Find where the given text appears and provide that cell's center as (x, y) coordinate. 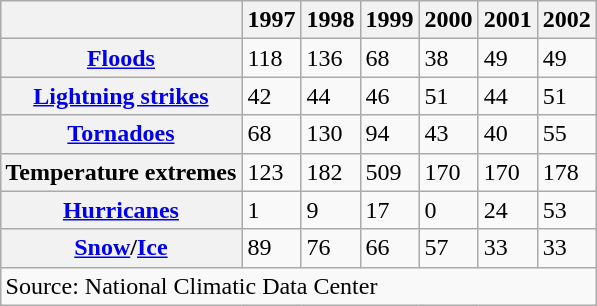
Temperature extremes (121, 172)
53 (566, 210)
Tornadoes (121, 134)
Hurricanes (121, 210)
Floods (121, 58)
Snow/Ice (121, 248)
2001 (508, 20)
24 (508, 210)
2002 (566, 20)
1998 (330, 20)
40 (508, 134)
55 (566, 134)
89 (272, 248)
178 (566, 172)
57 (448, 248)
38 (448, 58)
42 (272, 96)
1999 (390, 20)
46 (390, 96)
123 (272, 172)
9 (330, 210)
130 (330, 134)
66 (390, 248)
17 (390, 210)
2000 (448, 20)
136 (330, 58)
118 (272, 58)
Source: National Climatic Data Center (298, 286)
94 (390, 134)
43 (448, 134)
1 (272, 210)
182 (330, 172)
0 (448, 210)
509 (390, 172)
76 (330, 248)
1997 (272, 20)
Lightning strikes (121, 96)
